Output the [X, Y] coordinate of the center of the cell containing the given text.  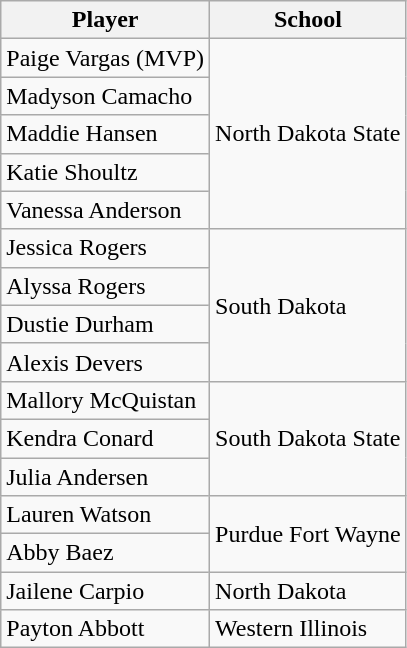
Purdue Fort Wayne [308, 534]
Dustie Durham [106, 324]
Jessica Rogers [106, 248]
South Dakota State [308, 438]
Payton Abbott [106, 629]
Alexis Devers [106, 362]
Lauren Watson [106, 515]
South Dakota [308, 305]
Player [106, 20]
Julia Andersen [106, 477]
Kendra Conard [106, 438]
North Dakota [308, 591]
Western Illinois [308, 629]
Jailene Carpio [106, 591]
Vanessa Anderson [106, 210]
Mallory McQuistan [106, 400]
Madyson Camacho [106, 96]
Paige Vargas (MVP) [106, 58]
Abby Baez [106, 553]
Maddie Hansen [106, 134]
Katie Shoultz [106, 172]
School [308, 20]
Alyssa Rogers [106, 286]
North Dakota State [308, 134]
